Locate the cell with the specified text and output its (x, y) center coordinate. 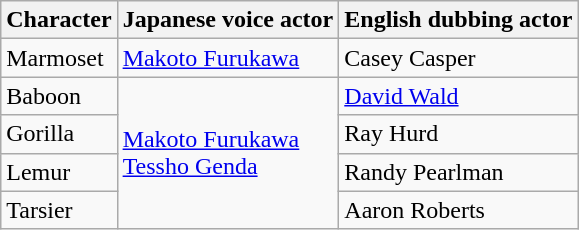
Gorilla (59, 134)
Makoto Furukawa (228, 58)
Marmoset (59, 58)
Makoto Furukawa Tessho Genda (228, 153)
English dubbing actor (458, 20)
Casey Casper (458, 58)
Tarsier (59, 210)
Lemur (59, 172)
Japanese voice actor (228, 20)
Randy Pearlman (458, 172)
David Wald (458, 96)
Ray Hurd (458, 134)
Character (59, 20)
Aaron Roberts (458, 210)
Baboon (59, 96)
